Identify which cell holds the provided text, then report its (x, y) central coordinate. 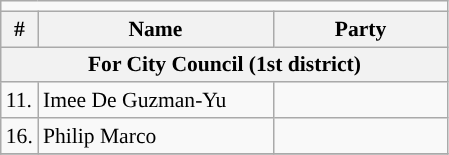
11. (20, 101)
Philip Marco (156, 136)
Imee De Guzman-Yu (156, 101)
# (20, 29)
Party (360, 29)
For City Council (1st district) (224, 65)
16. (20, 136)
Name (156, 29)
